Capture the cell that displays the provided text and extract its (x, y) central coordinate. 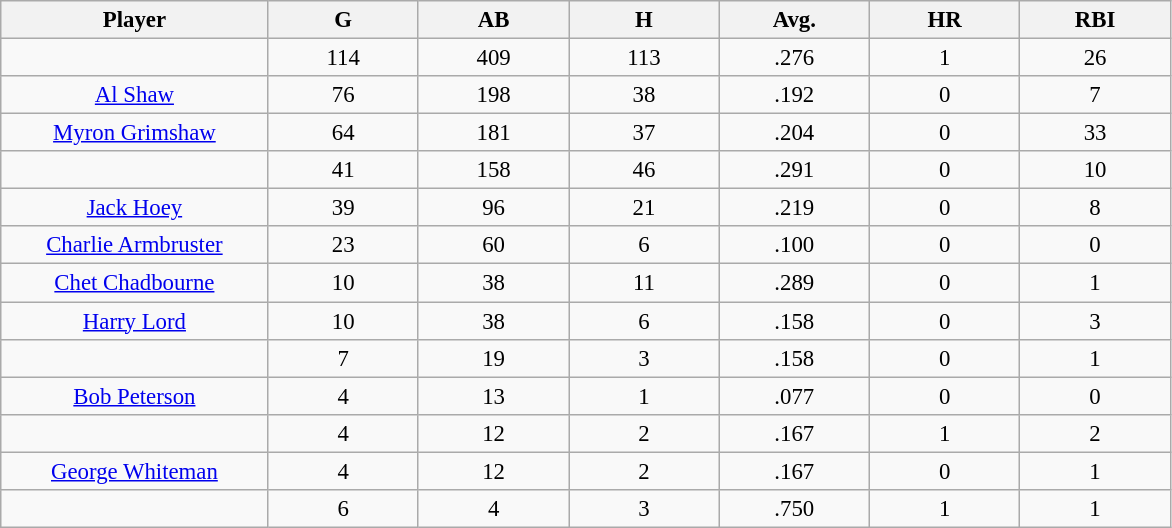
.077 (794, 396)
.289 (794, 283)
21 (644, 208)
.100 (794, 245)
Chet Chadbourne (134, 283)
96 (493, 208)
8 (1095, 208)
37 (644, 133)
.750 (794, 509)
181 (493, 133)
Jack Hoey (134, 208)
Bob Peterson (134, 396)
Avg. (794, 20)
19 (493, 358)
George Whiteman (134, 471)
.192 (794, 95)
.291 (794, 170)
Myron Grimshaw (134, 133)
.276 (794, 58)
39 (343, 208)
23 (343, 245)
41 (343, 170)
HR (944, 20)
113 (644, 58)
13 (493, 396)
Player (134, 20)
114 (343, 58)
26 (1095, 58)
158 (493, 170)
11 (644, 283)
Al Shaw (134, 95)
H (644, 20)
198 (493, 95)
Harry Lord (134, 321)
.219 (794, 208)
60 (493, 245)
33 (1095, 133)
409 (493, 58)
Charlie Armbruster (134, 245)
AB (493, 20)
RBI (1095, 20)
46 (644, 170)
G (343, 20)
.204 (794, 133)
76 (343, 95)
64 (343, 133)
